From the cell containing the given text, extract its center point as [x, y] coordinate. 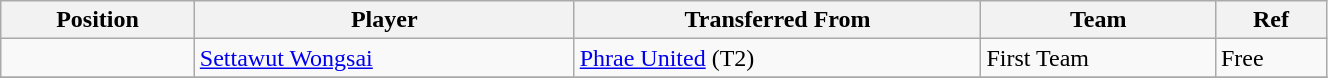
Player [384, 20]
Transferred From [778, 20]
Settawut Wongsai [384, 58]
Phrae United (T2) [778, 58]
Position [98, 20]
First Team [1098, 58]
Ref [1270, 20]
Free [1270, 58]
Team [1098, 20]
